For the text-containing cell, return its midpoint in (x, y) coordinate format. 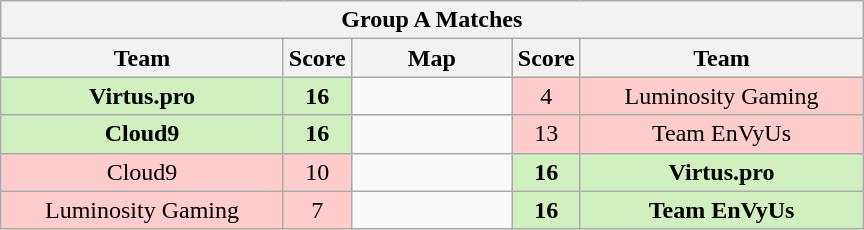
10 (317, 172)
13 (546, 134)
4 (546, 96)
Map (432, 58)
7 (317, 210)
Group A Matches (432, 20)
